For the text-containing cell, return its midpoint in (x, y) coordinate format. 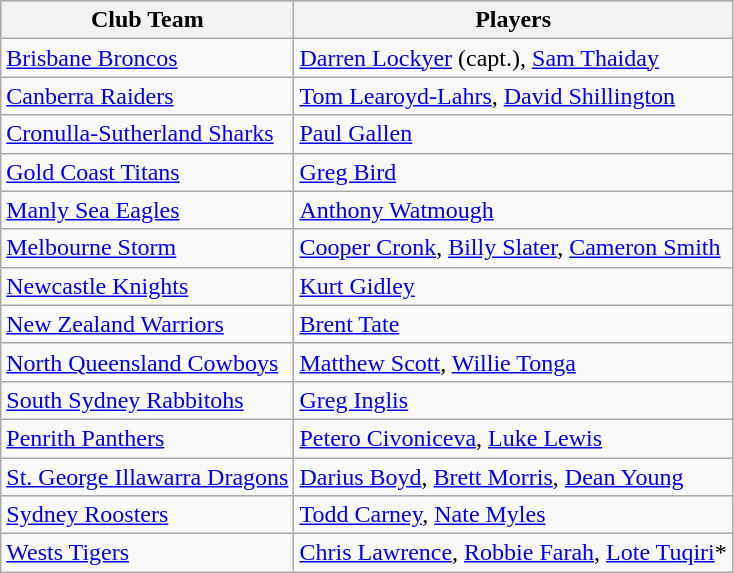
Darren Lockyer (capt.), Sam Thaiday (513, 58)
Melbourne Storm (148, 248)
Gold Coast Titans (148, 172)
Tom Learoyd-Lahrs, David Shillington (513, 96)
Darius Boyd, Brett Morris, Dean Young (513, 477)
New Zealand Warriors (148, 324)
Wests Tigers (148, 553)
Cooper Cronk, Billy Slater, Cameron Smith (513, 248)
Cronulla-Sutherland Sharks (148, 134)
Brisbane Broncos (148, 58)
Penrith Panthers (148, 438)
Matthew Scott, Willie Tonga (513, 362)
Chris Lawrence, Robbie Farah, Lote Tuqiri* (513, 553)
Petero Civoniceva, Luke Lewis (513, 438)
Manly Sea Eagles (148, 210)
Brent Tate (513, 324)
Canberra Raiders (148, 96)
Todd Carney, Nate Myles (513, 515)
North Queensland Cowboys (148, 362)
Paul Gallen (513, 134)
Newcastle Knights (148, 286)
Greg Bird (513, 172)
Club Team (148, 20)
Anthony Watmough (513, 210)
South Sydney Rabbitohs (148, 400)
St. George Illawarra Dragons (148, 477)
Sydney Roosters (148, 515)
Players (513, 20)
Greg Inglis (513, 400)
Kurt Gidley (513, 286)
